Output the [x, y] coordinate of the center of the cell containing the given text.  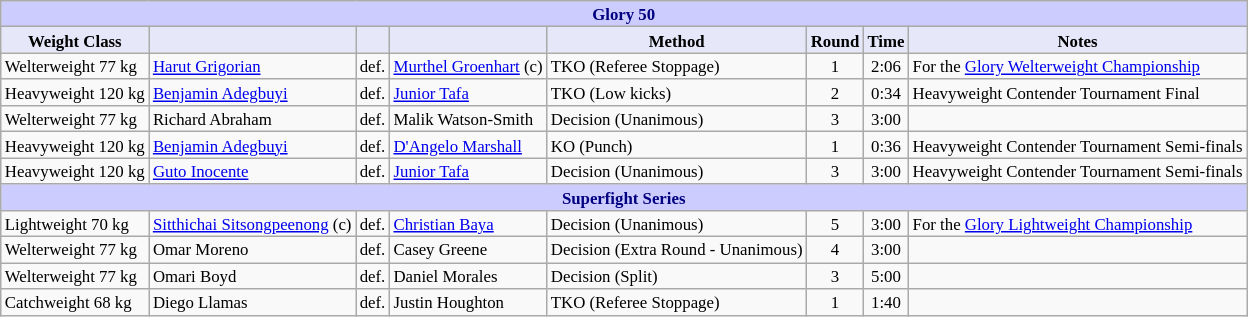
Daniel Morales [468, 276]
Weight Class [75, 40]
Diego Llamas [252, 302]
Omar Moreno [252, 250]
D'Angelo Marshall [468, 145]
2:06 [886, 66]
Sitthichai Sitsongpeenong (c) [252, 224]
Malik Watson-Smith [468, 119]
Catchweight 68 kg [75, 302]
For the Glory Welterweight Championship [1078, 66]
TKO (Low kicks) [677, 93]
Decision (Split) [677, 276]
Heavyweight Contender Tournament Final [1078, 93]
Decision (Extra Round - Unanimous) [677, 250]
2 [836, 93]
Time [886, 40]
Notes [1078, 40]
Method [677, 40]
Murthel Groenhart (c) [468, 66]
Superfight Series [624, 197]
Christian Baya [468, 224]
Casey Greene [468, 250]
5:00 [886, 276]
Justin Houghton [468, 302]
1:40 [886, 302]
0:34 [886, 93]
Glory 50 [624, 14]
Round [836, 40]
Richard Abraham [252, 119]
Guto Inocente [252, 171]
Lightweight 70 kg [75, 224]
5 [836, 224]
KO (Punch) [677, 145]
Harut Grigorian [252, 66]
For the Glory Lightweight Championship [1078, 224]
4 [836, 250]
Omari Boyd [252, 276]
0:36 [886, 145]
